Identify which cell holds the provided text, then report its [X, Y] central coordinate. 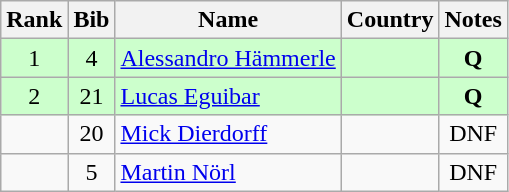
4 [92, 58]
Bib [92, 20]
2 [34, 96]
Mick Dierdorff [228, 134]
Notes [473, 20]
20 [92, 134]
Martin Nörl [228, 172]
21 [92, 96]
Name [228, 20]
5 [92, 172]
Rank [34, 20]
Alessandro Hämmerle [228, 58]
Country [390, 20]
Lucas Eguibar [228, 96]
1 [34, 58]
